Extract the [x, y] coordinate from the center of the cell holding the provided text.  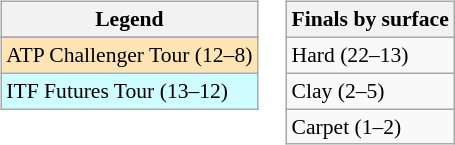
Hard (22–13) [370, 55]
Legend [129, 20]
ITF Futures Tour (13–12) [129, 91]
ATP Challenger Tour (12–8) [129, 55]
Clay (2–5) [370, 91]
Finals by surface [370, 20]
Carpet (1–2) [370, 127]
